From the cell containing the given text, extract its center point as [x, y] coordinate. 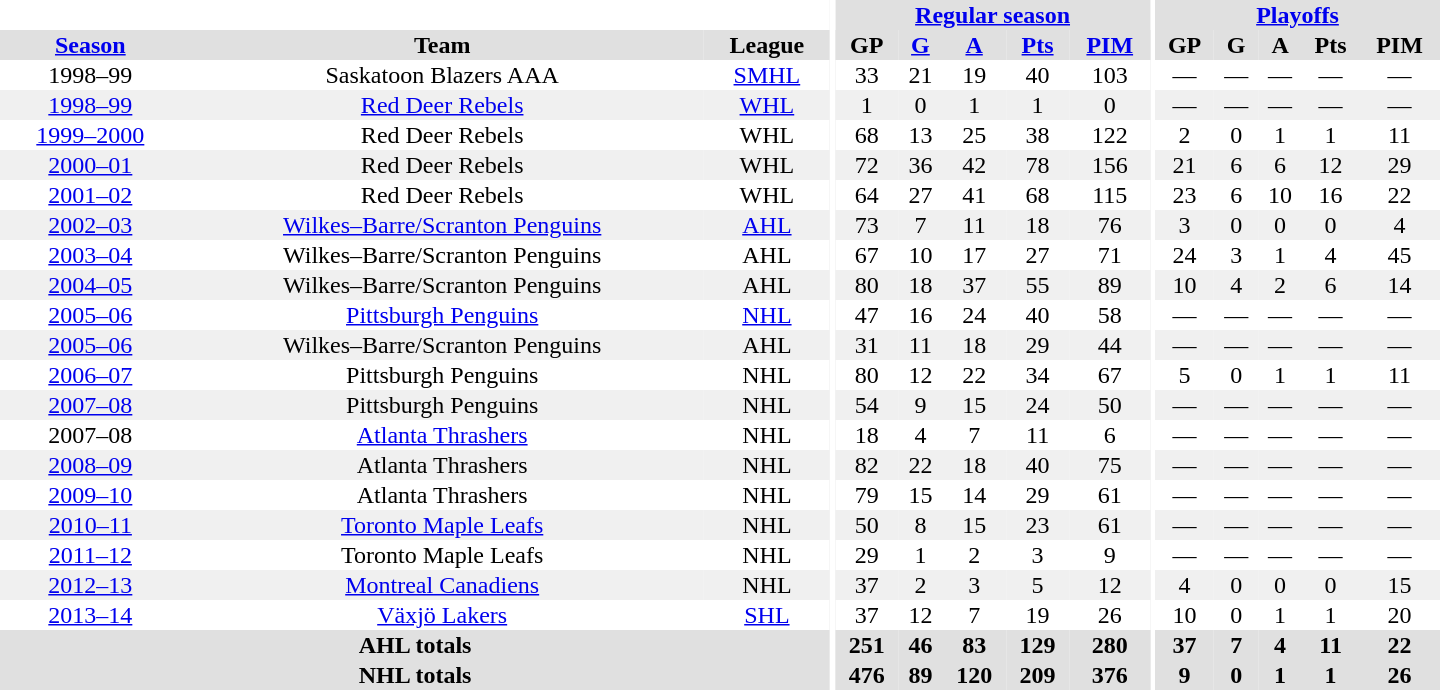
58 [1110, 315]
54 [866, 405]
280 [1110, 645]
47 [866, 315]
13 [920, 135]
76 [1110, 225]
71 [1110, 255]
NHL totals [415, 675]
45 [1400, 255]
2009–10 [90, 495]
2001–02 [90, 195]
156 [1110, 165]
8 [920, 525]
83 [974, 645]
55 [1038, 285]
72 [866, 165]
2013–14 [90, 615]
376 [1110, 675]
120 [974, 675]
2004–05 [90, 285]
Playoffs [1298, 15]
36 [920, 165]
Season [90, 45]
League [767, 45]
78 [1038, 165]
Växjö Lakers [442, 615]
2003–04 [90, 255]
1999–2000 [90, 135]
2002–03 [90, 225]
44 [1110, 345]
46 [920, 645]
2010–11 [90, 525]
64 [866, 195]
122 [1110, 135]
31 [866, 345]
17 [974, 255]
Regular season [992, 15]
73 [866, 225]
AHL totals [415, 645]
251 [866, 645]
38 [1038, 135]
209 [1038, 675]
25 [974, 135]
Saskatoon Blazers AAA [442, 75]
2006–07 [90, 375]
33 [866, 75]
41 [974, 195]
2012–13 [90, 585]
Montreal Canadiens [442, 585]
2008–09 [90, 465]
476 [866, 675]
103 [1110, 75]
SHL [767, 615]
SMHL [767, 75]
129 [1038, 645]
34 [1038, 375]
2000–01 [90, 165]
42 [974, 165]
20 [1400, 615]
Team [442, 45]
2011–12 [90, 555]
79 [866, 495]
82 [866, 465]
115 [1110, 195]
75 [1110, 465]
